Identify which cell holds the provided text, then report its (X, Y) central coordinate. 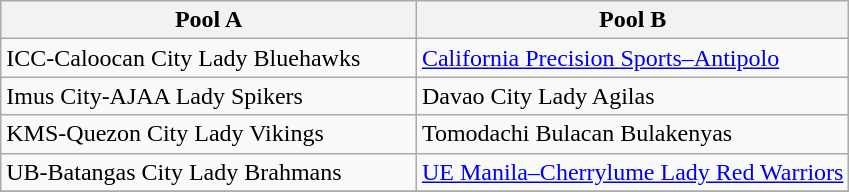
Imus City-AJAA Lady Spikers (209, 96)
Davao City Lady Agilas (632, 96)
ICC-Caloocan City Lady Bluehawks (209, 58)
KMS-Quezon City Lady Vikings (209, 134)
Tomodachi Bulacan Bulakenyas (632, 134)
UB-Batangas City Lady Brahmans (209, 172)
UE Manila–Cherrylume Lady Red Warriors (632, 172)
Pool A (209, 20)
Pool B (632, 20)
California Precision Sports–Antipolo (632, 58)
